Find where the given text appears and provide that cell's center as (x, y) coordinate. 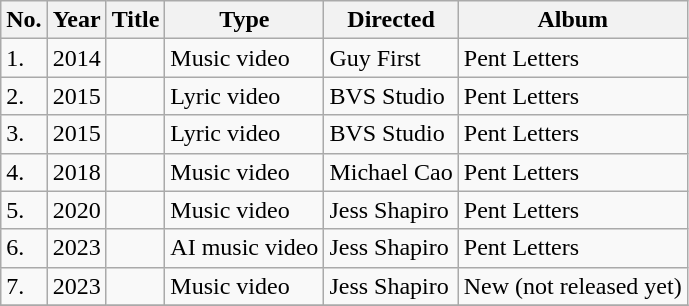
2014 (76, 58)
2018 (76, 172)
2020 (76, 210)
4. (24, 172)
3. (24, 134)
6. (24, 248)
Album (572, 20)
Directed (391, 20)
New (not released yet) (572, 286)
Title (136, 20)
No. (24, 20)
Type (244, 20)
Year (76, 20)
Guy First (391, 58)
AI music video (244, 248)
2. (24, 96)
7. (24, 286)
1. (24, 58)
5. (24, 210)
Michael Cao (391, 172)
